Return [x, y] of the center of cell containing provided text 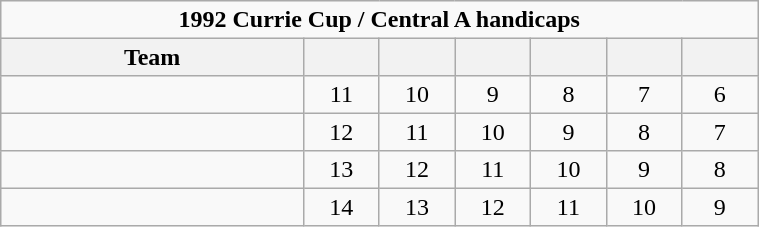
6 [720, 94]
14 [342, 206]
Team [152, 56]
1992 Currie Cup / Central A handicaps [380, 20]
